Return [X, Y] of the center of cell containing provided text 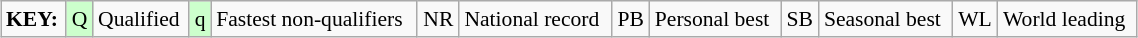
Seasonal best [886, 19]
Qualified [141, 19]
SB [799, 19]
Personal best [716, 19]
KEY: [34, 19]
PB [630, 19]
NR [438, 19]
National record [535, 19]
q [200, 19]
Fastest non-qualifiers [314, 19]
Q [80, 19]
WL [975, 19]
World leading [1068, 19]
